Provide the (x, y) coordinate of the cell's center where the given text is located.  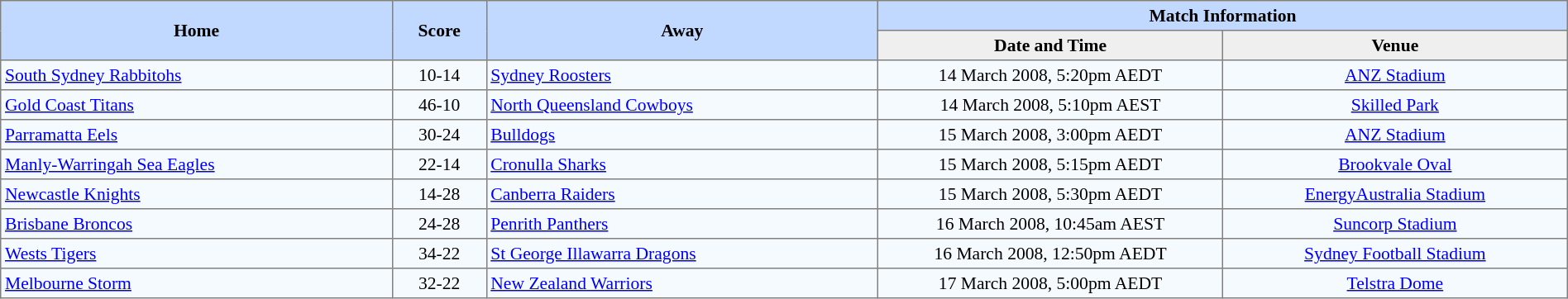
14 March 2008, 5:20pm AEDT (1050, 75)
New Zealand Warriors (682, 283)
Sydney Football Stadium (1394, 254)
Suncorp Stadium (1394, 224)
Parramatta Eels (197, 135)
22-14 (439, 164)
Away (682, 31)
15 March 2008, 5:30pm AEDT (1050, 194)
30-24 (439, 135)
34-22 (439, 254)
Melbourne Storm (197, 283)
46-10 (439, 105)
15 March 2008, 5:15pm AEDT (1050, 164)
16 March 2008, 10:45am AEST (1050, 224)
Telstra Dome (1394, 283)
Brookvale Oval (1394, 164)
Newcastle Knights (197, 194)
Penrith Panthers (682, 224)
Venue (1394, 45)
Bulldogs (682, 135)
Score (439, 31)
Home (197, 31)
Manly-Warringah Sea Eagles (197, 164)
10-14 (439, 75)
EnergyAustralia Stadium (1394, 194)
Skilled Park (1394, 105)
15 March 2008, 3:00pm AEDT (1050, 135)
North Queensland Cowboys (682, 105)
South Sydney Rabbitohs (197, 75)
Cronulla Sharks (682, 164)
14-28 (439, 194)
16 March 2008, 12:50pm AEDT (1050, 254)
Match Information (1223, 16)
Gold Coast Titans (197, 105)
Brisbane Broncos (197, 224)
32-22 (439, 283)
St George Illawarra Dragons (682, 254)
24-28 (439, 224)
Date and Time (1050, 45)
Sydney Roosters (682, 75)
Wests Tigers (197, 254)
Canberra Raiders (682, 194)
17 March 2008, 5:00pm AEDT (1050, 283)
14 March 2008, 5:10pm AEST (1050, 105)
